Capture the cell that displays the provided text and extract its (X, Y) central coordinate. 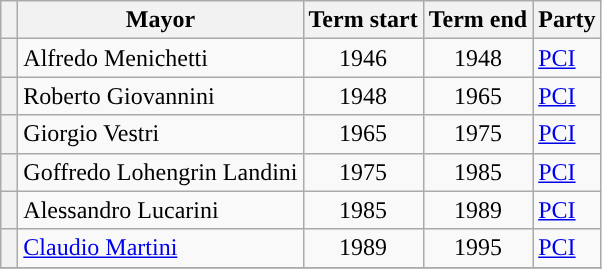
Giorgio Vestri (160, 134)
Term start (363, 20)
Goffredo Lohengrin Landini (160, 172)
Term end (478, 20)
1946 (363, 58)
Roberto Giovannini (160, 96)
Party (567, 20)
Mayor (160, 20)
Alessandro Lucarini (160, 210)
Alfredo Menichetti (160, 58)
1995 (478, 248)
Claudio Martini (160, 248)
